Capture the cell that displays the provided text and extract its [x, y] central coordinate. 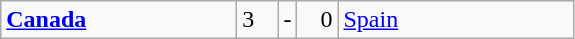
0 [318, 20]
- [288, 20]
Spain [456, 20]
3 [258, 20]
Canada [119, 20]
